Locate the cell with the specified text and output its [x, y] center coordinate. 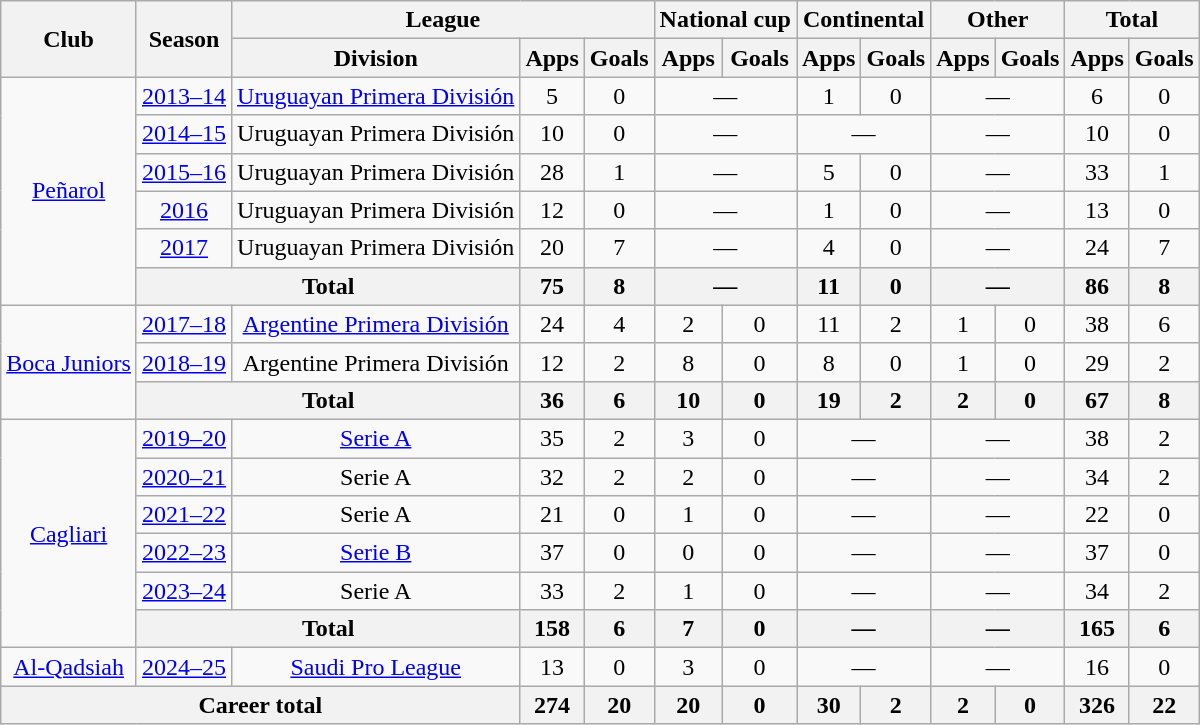
19 [828, 400]
2020–21 [184, 477]
32 [552, 477]
2019–20 [184, 438]
Career total [260, 705]
Peñarol [69, 191]
2013–14 [184, 96]
Saudi Pro League [376, 667]
158 [552, 629]
Continental [863, 20]
Cagliari [69, 533]
Season [184, 39]
165 [1097, 629]
2015–16 [184, 172]
2023–24 [184, 591]
2024–25 [184, 667]
2022–23 [184, 553]
75 [552, 286]
2021–22 [184, 515]
2018–19 [184, 362]
2017 [184, 248]
National cup [725, 20]
28 [552, 172]
16 [1097, 667]
36 [552, 400]
67 [1097, 400]
2016 [184, 210]
2017–18 [184, 324]
30 [828, 705]
Serie B [376, 553]
Other [998, 20]
Division [376, 58]
86 [1097, 286]
Boca Juniors [69, 362]
Club [69, 39]
29 [1097, 362]
274 [552, 705]
326 [1097, 705]
2014–15 [184, 134]
Al-Qadsiah [69, 667]
21 [552, 515]
35 [552, 438]
League [444, 20]
